Capture the cell that displays the provided text and extract its [x, y] central coordinate. 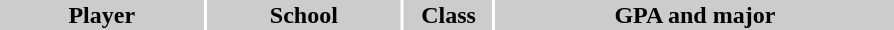
School [304, 15]
GPA and major [695, 15]
Class [448, 15]
Player [102, 15]
